Pinpoint the cell where the given text exists, returning its [x, y] midpoint coordinate. 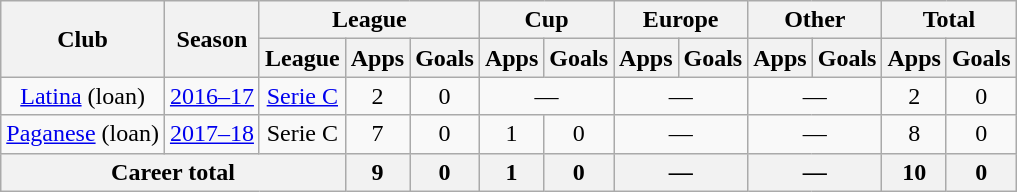
9 [377, 172]
8 [914, 134]
10 [914, 172]
2017–18 [212, 134]
7 [377, 134]
Total [949, 20]
Season [212, 39]
Paganese (loan) [83, 134]
Career total [173, 172]
Other [815, 20]
Europe [681, 20]
Latina (loan) [83, 96]
Club [83, 39]
2016–17 [212, 96]
Cup [546, 20]
